For the text-containing cell, return its midpoint in [x, y] coordinate format. 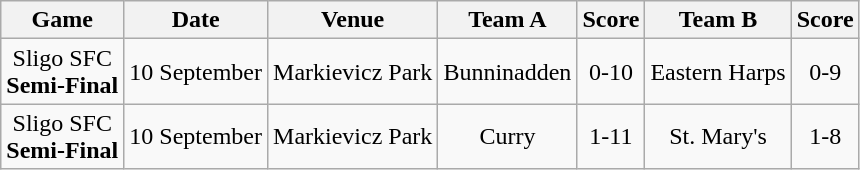
Game [62, 20]
Venue [353, 20]
1-11 [611, 136]
Curry [508, 136]
0-9 [825, 72]
Bunninadden [508, 72]
1-8 [825, 136]
Eastern Harps [718, 72]
Team B [718, 20]
Date [196, 20]
0-10 [611, 72]
Team A [508, 20]
St. Mary's [718, 136]
